Pinpoint the cell where the given text exists, returning its [x, y] midpoint coordinate. 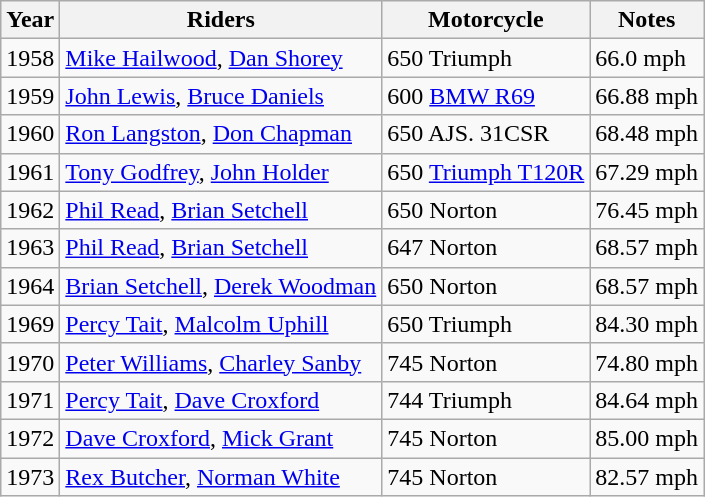
1964 [30, 286]
Percy Tait, Dave Croxford [221, 400]
74.80 mph [647, 362]
John Lewis, Bruce Daniels [221, 96]
85.00 mph [647, 438]
647 Norton [486, 248]
Percy Tait, Malcolm Uphill [221, 324]
Dave Croxford, Mick Grant [221, 438]
67.29 mph [647, 172]
650 Triumph T120R [486, 172]
744 Triumph [486, 400]
Motorcycle [486, 20]
1959 [30, 96]
1960 [30, 134]
1973 [30, 477]
1969 [30, 324]
1970 [30, 362]
84.30 mph [647, 324]
Brian Setchell, Derek Woodman [221, 286]
1961 [30, 172]
1962 [30, 210]
82.57 mph [647, 477]
Peter Williams, Charley Sanby [221, 362]
84.64 mph [647, 400]
Tony Godfrey, John Holder [221, 172]
1958 [30, 58]
Ron Langston, Don Chapman [221, 134]
76.45 mph [647, 210]
66.88 mph [647, 96]
Notes [647, 20]
Rex Butcher, Norman White [221, 477]
1972 [30, 438]
Year [30, 20]
1971 [30, 400]
66.0 mph [647, 58]
650 AJS. 31CSR [486, 134]
Mike Hailwood, Dan Shorey [221, 58]
Riders [221, 20]
600 BMW R69 [486, 96]
1963 [30, 248]
68.48 mph [647, 134]
